Locate the cell with the specified text and output its (X, Y) center coordinate. 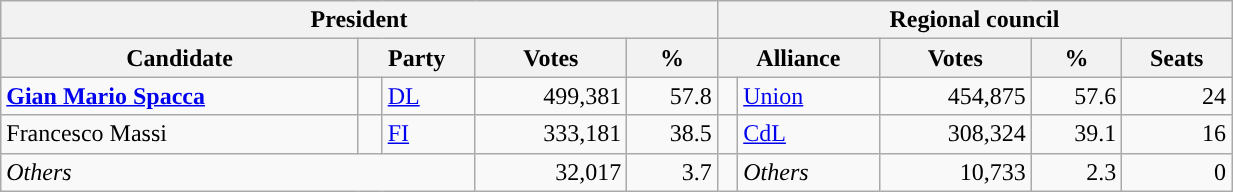
Francesco Massi (180, 134)
Gian Mario Spacca (180, 96)
308,324 (955, 134)
3.7 (672, 172)
32,017 (551, 172)
16 (1177, 134)
24 (1177, 96)
DL (428, 96)
President (360, 20)
333,181 (551, 134)
454,875 (955, 96)
57.6 (1076, 96)
38.5 (672, 134)
Seats (1177, 58)
2.3 (1076, 172)
0 (1177, 172)
FI (428, 134)
Alliance (798, 58)
10,733 (955, 172)
499,381 (551, 96)
57.8 (672, 96)
39.1 (1076, 134)
Party (416, 58)
Union (809, 96)
CdL (809, 134)
Candidate (180, 58)
Regional council (974, 20)
